Extract the (X, Y) coordinate from the center of the cell holding the provided text.  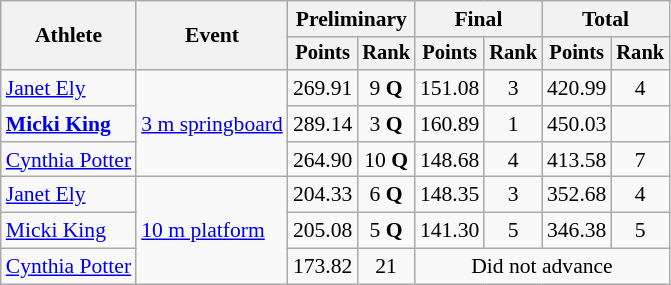
204.33 (322, 195)
5 Q (386, 231)
413.58 (576, 160)
6 Q (386, 195)
264.90 (322, 160)
Event (212, 36)
1 (513, 124)
Athlete (68, 36)
10 m platform (212, 230)
Preliminary (352, 19)
Total (606, 19)
21 (386, 267)
Did not advance (542, 267)
269.91 (322, 88)
3 m springboard (212, 124)
450.03 (576, 124)
205.08 (322, 231)
148.35 (450, 195)
352.68 (576, 195)
160.89 (450, 124)
151.08 (450, 88)
141.30 (450, 231)
3 Q (386, 124)
7 (640, 160)
10 Q (386, 160)
9 Q (386, 88)
289.14 (322, 124)
173.82 (322, 267)
Final (478, 19)
148.68 (450, 160)
420.99 (576, 88)
346.38 (576, 231)
